Output the (x, y) coordinate of the center of the cell containing the given text.  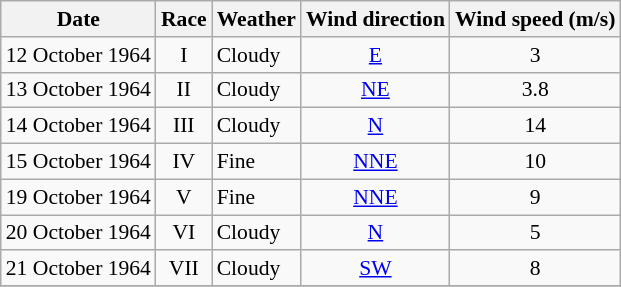
V (184, 197)
21 October 1964 (78, 269)
NE (376, 90)
5 (535, 233)
14 (535, 126)
15 October 1964 (78, 162)
20 October 1964 (78, 233)
Race (184, 19)
9 (535, 197)
III (184, 126)
8 (535, 269)
19 October 1964 (78, 197)
Date (78, 19)
IV (184, 162)
E (376, 55)
Wind direction (376, 19)
Weather (256, 19)
II (184, 90)
14 October 1964 (78, 126)
SW (376, 269)
Wind speed (m/s) (535, 19)
VI (184, 233)
10 (535, 162)
13 October 1964 (78, 90)
3.8 (535, 90)
3 (535, 55)
VII (184, 269)
12 October 1964 (78, 55)
I (184, 55)
